Detect which cell encompasses the target text, then output its (X, Y) center coordinate. 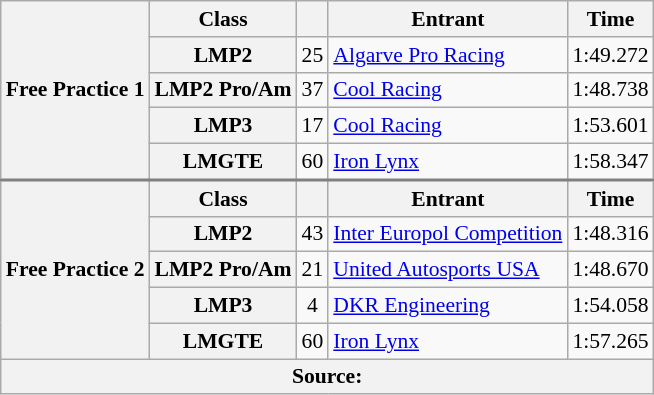
Inter Europol Competition (448, 234)
1:57.265 (610, 341)
DKR Engineering (448, 306)
Free Practice 1 (76, 90)
1:58.347 (610, 162)
43 (313, 234)
25 (313, 55)
1:48.670 (610, 270)
21 (313, 270)
United Autosports USA (448, 270)
17 (313, 126)
1:53.601 (610, 126)
Free Practice 2 (76, 270)
Algarve Pro Racing (448, 55)
1:48.738 (610, 90)
Source: (328, 377)
1:54.058 (610, 306)
4 (313, 306)
37 (313, 90)
1:48.316 (610, 234)
1:49.272 (610, 55)
